For the text-containing cell, return its midpoint in [X, Y] coordinate format. 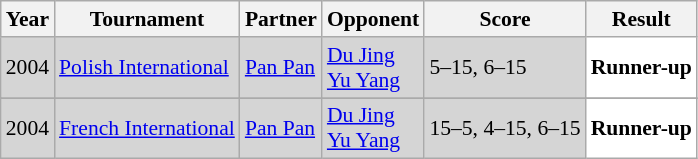
French International [147, 128]
Score [504, 19]
Opponent [374, 19]
15–5, 4–15, 6–15 [504, 128]
Tournament [147, 19]
Partner [281, 19]
Result [642, 19]
Year [28, 19]
5–15, 6–15 [504, 68]
Polish International [147, 68]
